Extract the [x, y] coordinate from the center of the cell holding the provided text.  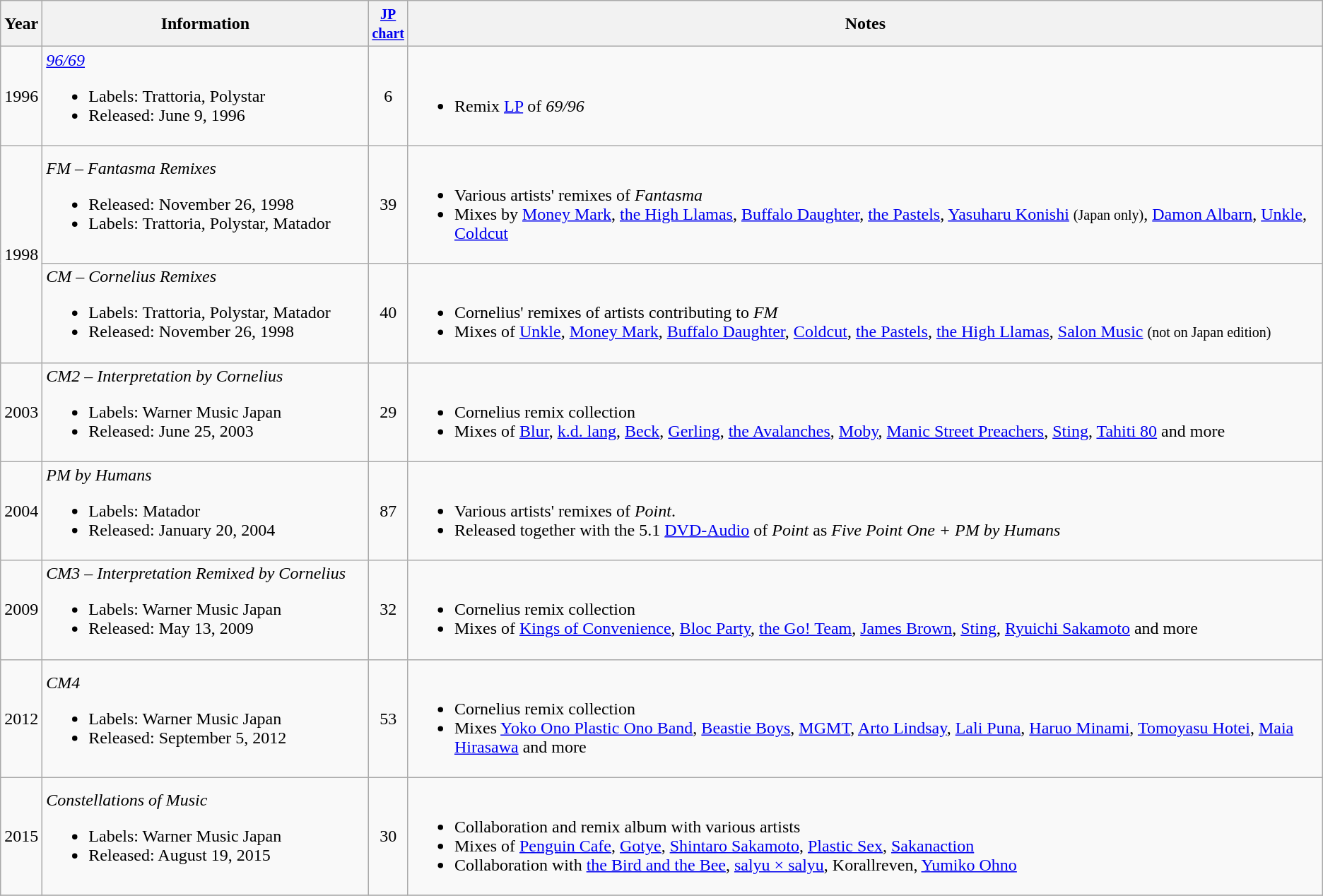
1996 [21, 96]
30 [389, 837]
Cornelius remix collectionMixes of Kings of Convenience, Bloc Party, the Go! Team, James Brown, Sting, Ryuichi Sakamoto and more [865, 610]
FM – Fantasma RemixesReleased: November 26, 1998Labels: Trattoria, Polystar, Matador [205, 205]
2012 [21, 718]
PM by HumansLabels: MatadorReleased: January 20, 2004 [205, 511]
39 [389, 205]
1998 [21, 254]
Notes [865, 24]
32 [389, 610]
40 [389, 313]
2004 [21, 511]
2003 [21, 412]
CM4Labels: Warner Music JapanReleased: September 5, 2012 [205, 718]
2015 [21, 837]
CM3 – Interpretation Remixed by CorneliusLabels: Warner Music JapanReleased: May 13, 2009 [205, 610]
53 [389, 718]
2009 [21, 610]
Information [205, 24]
JP chart [389, 24]
Various artists' remixes of Point.Released together with the 5.1 DVD-Audio of Point as Five Point One + PM by Humans [865, 511]
Cornelius remix collectionMixes of Blur, k.d. lang, Beck, Gerling, the Avalanches, Moby, Manic Street Preachers, Sting, Tahiti 80 and more [865, 412]
Remix LP of 69/96 [865, 96]
Year [21, 24]
96/69Labels: Trattoria, PolystarReleased: June 9, 1996 [205, 96]
29 [389, 412]
6 [389, 96]
CM2 – Interpretation by CorneliusLabels: Warner Music JapanReleased: June 25, 2003 [205, 412]
Constellations of MusicLabels: Warner Music JapanReleased: August 19, 2015 [205, 837]
CM – Cornelius RemixesLabels: Trattoria, Polystar, MatadorReleased: November 26, 1998 [205, 313]
87 [389, 511]
